For the text-containing cell, return its midpoint in (x, y) coordinate format. 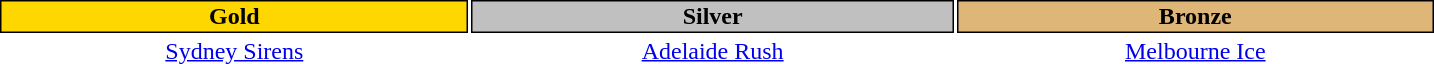
Gold (234, 16)
Silver (713, 16)
Bronze (1196, 16)
